Return (x, y) of the center of cell containing provided text 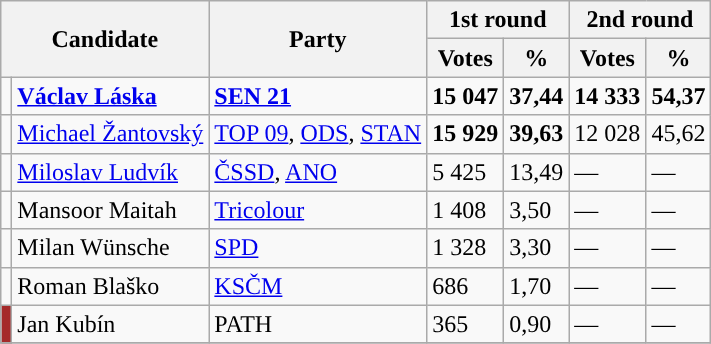
ČSSD, ANO (318, 172)
37,44 (536, 96)
3,50 (536, 210)
Roman Blaško (110, 286)
15 047 (466, 96)
1st round (498, 20)
12 028 (608, 134)
5 425 (466, 172)
1 328 (466, 248)
3,30 (536, 248)
SPD (318, 248)
686 (466, 286)
Milan Wünsche (110, 248)
Party (318, 39)
Tricolour (318, 210)
TOP 09, ODS, STAN (318, 134)
PATH (318, 324)
Michael Žantovský (110, 134)
Václav Láska (110, 96)
KSČM (318, 286)
Jan Kubín (110, 324)
365 (466, 324)
13,49 (536, 172)
45,62 (678, 134)
2nd round (640, 20)
54,37 (678, 96)
Miloslav Ludvík (110, 172)
14 333 (608, 96)
Candidate (105, 39)
1,70 (536, 286)
15 929 (466, 134)
Mansoor Maitah (110, 210)
39,63 (536, 134)
SEN 21 (318, 96)
1 408 (466, 210)
0,90 (536, 324)
